Locate the cell with the specified text and output its (x, y) center coordinate. 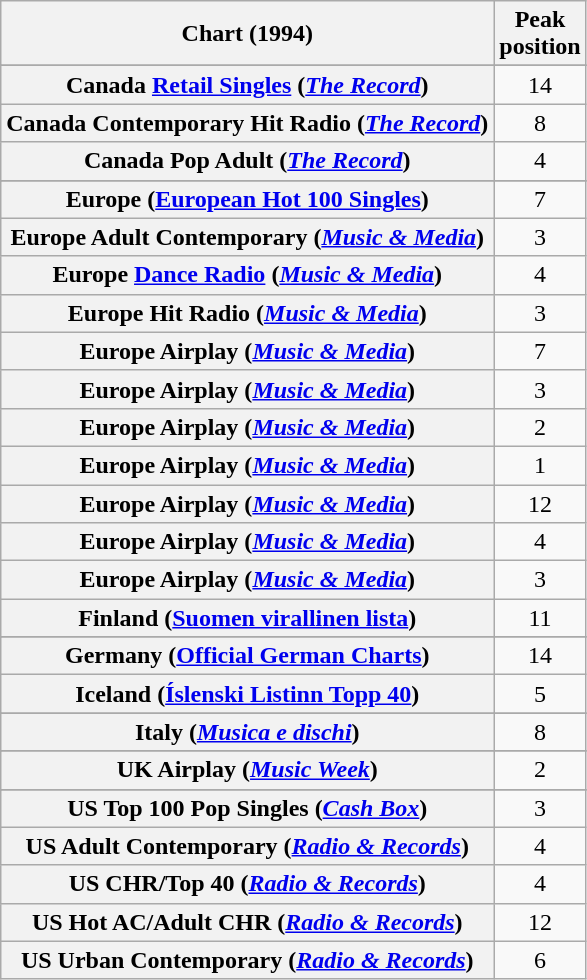
Canada Retail Singles (The Record) (248, 85)
Chart (1994) (248, 34)
US Hot AC/Adult CHR (Radio & Records) (248, 922)
6 (540, 960)
US Urban Contemporary (Radio & Records) (248, 960)
Iceland (Íslenski Listinn Topp 40) (248, 694)
UK Airplay (Music Week) (248, 770)
Europe Hit Radio (Music & Media) (248, 313)
Finland (Suomen virallinen lista) (248, 618)
Europe Dance Radio (Music & Media) (248, 275)
Peakposition (540, 34)
11 (540, 618)
1 (540, 465)
US CHR/Top 40 (Radio & Records) (248, 884)
Canada Pop Adult (The Record) (248, 161)
Europe Adult Contemporary (Music & Media) (248, 237)
Italy (Musica e dischi) (248, 732)
US Adult Contemporary (Radio & Records) (248, 846)
Europe (European Hot 100 Singles) (248, 199)
Canada Contemporary Hit Radio (The Record) (248, 123)
Germany (Official German Charts) (248, 656)
5 (540, 694)
US Top 100 Pop Singles (Cash Box) (248, 808)
